Pinpoint the cell where the given text exists, returning its [x, y] midpoint coordinate. 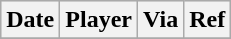
Date [30, 20]
Via [160, 20]
Player [99, 20]
Ref [208, 20]
